Pinpoint the cell where the given text exists, returning its (X, Y) midpoint coordinate. 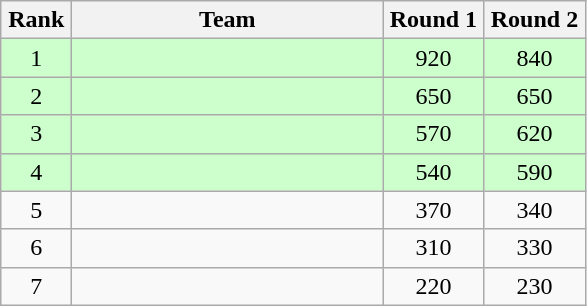
1 (36, 58)
310 (434, 248)
540 (434, 172)
230 (534, 286)
Round 1 (434, 20)
6 (36, 248)
4 (36, 172)
840 (534, 58)
570 (434, 134)
330 (534, 248)
Round 2 (534, 20)
2 (36, 96)
Team (228, 20)
Rank (36, 20)
370 (434, 210)
590 (534, 172)
5 (36, 210)
340 (534, 210)
220 (434, 286)
3 (36, 134)
620 (534, 134)
920 (434, 58)
7 (36, 286)
